Provide the (x, y) coordinate of the cell's center where the given text is located.  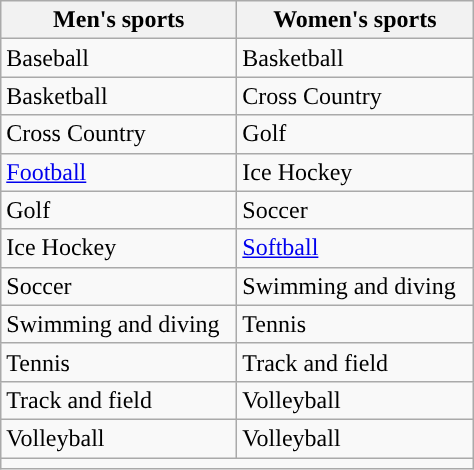
Men's sports (119, 20)
Softball (355, 248)
Baseball (119, 58)
Women's sports (355, 20)
Football (119, 172)
